Return the [X, Y] coordinate for the center point of the cell that contains the specified text.  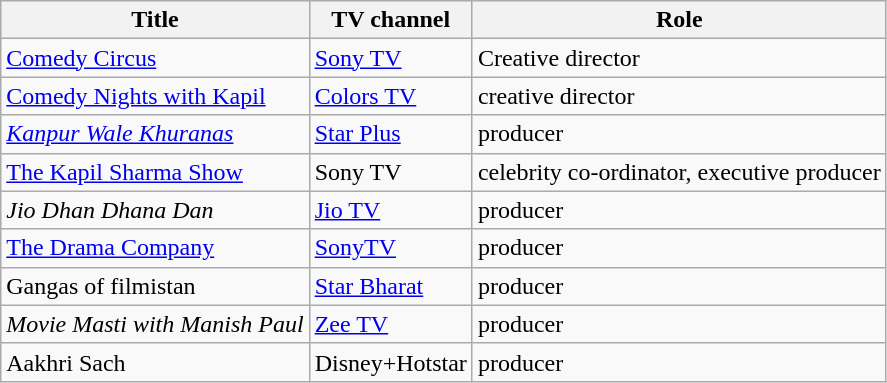
SonyTV [390, 248]
Star Bharat [390, 286]
Jio TV [390, 210]
The Kapil Sharma Show [155, 172]
The Drama Company [155, 248]
Comedy Nights with Kapil [155, 96]
Aakhri Sach [155, 362]
Zee TV [390, 324]
Jio Dhan Dhana Dan [155, 210]
celebrity co-ordinator, executive producer [679, 172]
Comedy Circus [155, 58]
Colors TV [390, 96]
creative director [679, 96]
Star Plus [390, 134]
Disney+Hotstar [390, 362]
Role [679, 20]
Creative director [679, 58]
Gangas of filmistan [155, 286]
Title [155, 20]
Kanpur Wale Khuranas [155, 134]
TV channel [390, 20]
Movie Masti with Manish Paul [155, 324]
